Identify which cell holds the provided text, then report its (X, Y) central coordinate. 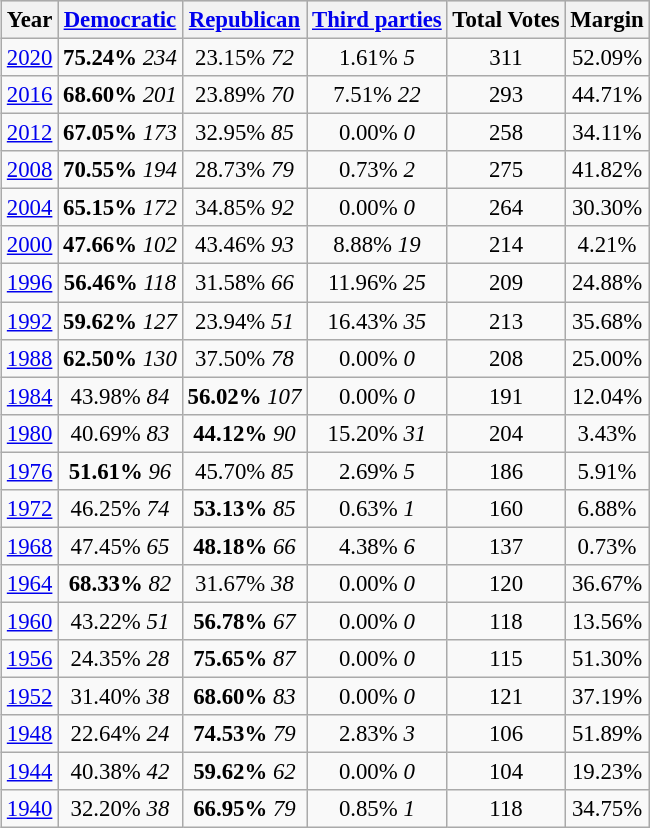
0.63% 1 (377, 509)
2004 (30, 208)
45.70% 85 (244, 471)
11.96% 25 (377, 283)
31.58% 66 (244, 283)
25.00% (607, 358)
35.68% (607, 321)
264 (506, 208)
1956 (30, 659)
208 (506, 358)
Margin (607, 20)
34.75% (607, 809)
1976 (30, 471)
68.60% 83 (244, 697)
43.22% 51 (120, 621)
68.33% 82 (120, 584)
56.46% 118 (120, 283)
186 (506, 471)
31.67% 38 (244, 584)
2.83% 3 (377, 734)
120 (506, 584)
2.69% 5 (377, 471)
2016 (30, 95)
5.91% (607, 471)
65.15% 172 (120, 208)
121 (506, 697)
23.94% 51 (244, 321)
1968 (30, 546)
4.38% 6 (377, 546)
70.55% 194 (120, 170)
1996 (30, 283)
48.18% 66 (244, 546)
1944 (30, 772)
1948 (30, 734)
1964 (30, 584)
56.78% 67 (244, 621)
8.88% 19 (377, 245)
104 (506, 772)
2000 (30, 245)
Republican (244, 20)
37.50% 78 (244, 358)
275 (506, 170)
13.56% (607, 621)
51.30% (607, 659)
258 (506, 133)
0.85% 1 (377, 809)
44.71% (607, 95)
43.46% 93 (244, 245)
31.40% 38 (120, 697)
106 (506, 734)
214 (506, 245)
2020 (30, 58)
Total Votes (506, 20)
Democratic (120, 20)
1940 (30, 809)
43.98% 84 (120, 396)
0.73% (607, 546)
311 (506, 58)
209 (506, 283)
7.51% 22 (377, 95)
51.89% (607, 734)
47.66% 102 (120, 245)
19.23% (607, 772)
24.35% 28 (120, 659)
Third parties (377, 20)
47.45% 65 (120, 546)
36.67% (607, 584)
28.73% 79 (244, 170)
32.95% 85 (244, 133)
137 (506, 546)
40.69% 83 (120, 433)
1980 (30, 433)
56.02% 107 (244, 396)
115 (506, 659)
1992 (30, 321)
32.20% 38 (120, 809)
293 (506, 95)
Year (30, 20)
204 (506, 433)
1.61% 5 (377, 58)
23.15% 72 (244, 58)
1972 (30, 509)
2012 (30, 133)
213 (506, 321)
16.43% 35 (377, 321)
1952 (30, 697)
0.73% 2 (377, 170)
24.88% (607, 283)
75.24% 234 (120, 58)
62.50% 130 (120, 358)
34.11% (607, 133)
2008 (30, 170)
15.20% 31 (377, 433)
44.12% 90 (244, 433)
66.95% 79 (244, 809)
67.05% 173 (120, 133)
53.13% 85 (244, 509)
23.89% 70 (244, 95)
191 (506, 396)
34.85% 92 (244, 208)
3.43% (607, 433)
160 (506, 509)
41.82% (607, 170)
1960 (30, 621)
1984 (30, 396)
59.62% 62 (244, 772)
6.88% (607, 509)
30.30% (607, 208)
46.25% 74 (120, 509)
4.21% (607, 245)
68.60% 201 (120, 95)
59.62% 127 (120, 321)
75.65% 87 (244, 659)
12.04% (607, 396)
51.61% 96 (120, 471)
40.38% 42 (120, 772)
22.64% 24 (120, 734)
74.53% 79 (244, 734)
1988 (30, 358)
52.09% (607, 58)
37.19% (607, 697)
